Find where the given text appears and provide that cell's center as (x, y) coordinate. 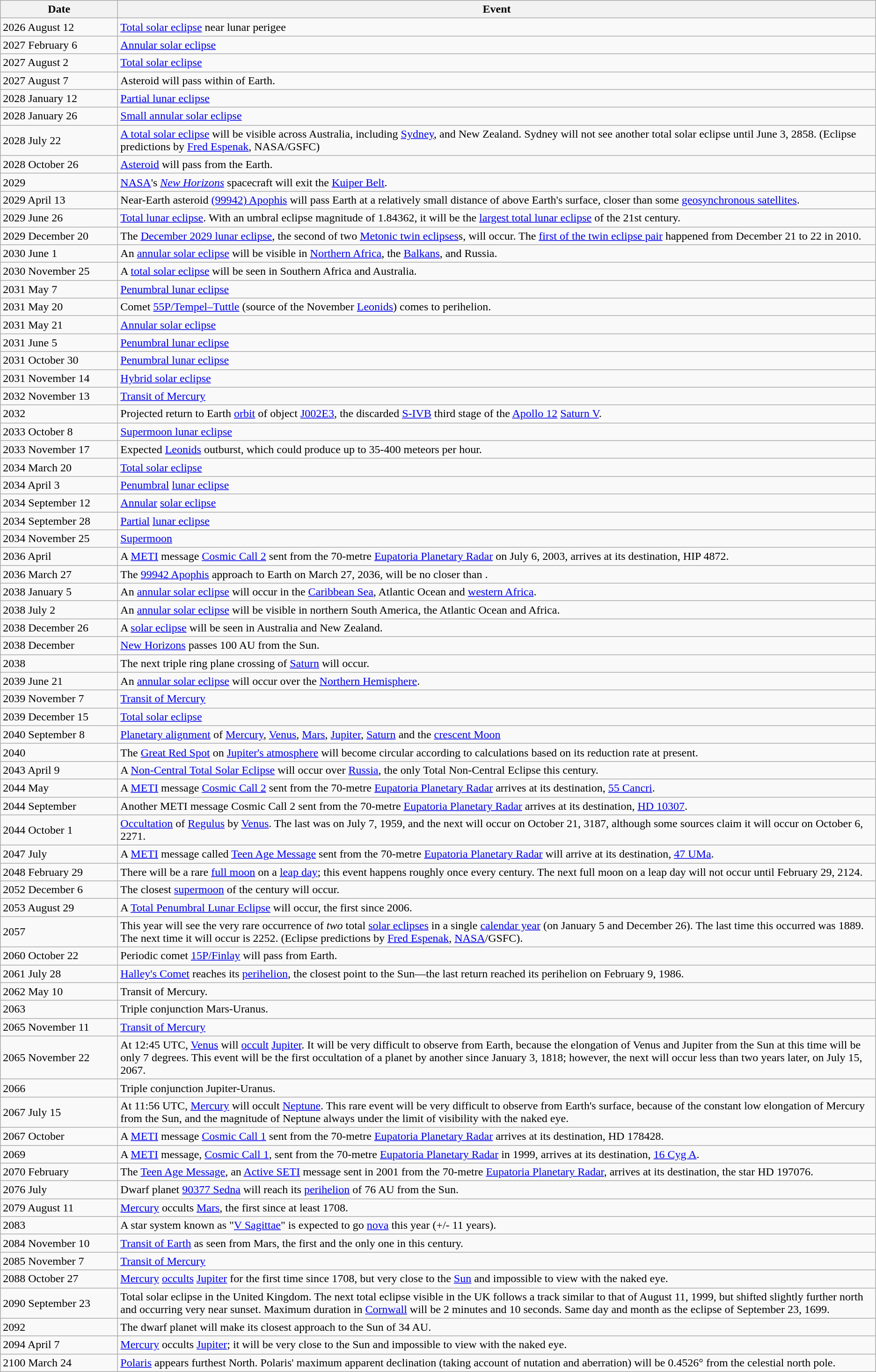
Dwarf planet 90377 Sedna will reach its perihelion of 76 AU from the Sun. (497, 1190)
2029 (59, 182)
2028 January 12 (59, 98)
2029 December 20 (59, 235)
The closest supermoon of the century will occur. (497, 890)
A star system known as "V Sagittae" is expected to go nova this year (+/- 11 years). (497, 1225)
The Great Red Spot on Jupiter's atmosphere will become circular according to calculations based on its reduction rate at present. (497, 752)
The next triple ring plane crossing of Saturn will occur. (497, 663)
2032 (59, 414)
Projected return to Earth orbit of object J002E3, the discarded S-IVB third stage of the Apollo 12 Saturn V. (497, 414)
2063 (59, 1009)
2079 August 11 (59, 1208)
2033 October 8 (59, 432)
The 99942 Apophis approach to Earth on March 27, 2036, will be no closer than . (497, 574)
2038 (59, 663)
Total solar eclipse near lunar perigee (497, 27)
Hybrid solar eclipse (497, 378)
2038 January 5 (59, 592)
A METI message called Teen Age Message sent from the 70-metre Eupatoria Planetary Radar will arrive at its destination, 47 UMa. (497, 854)
Date (59, 9)
Triple conjunction Mars-Uranus. (497, 1009)
Planetary alignment of Mercury, Venus, Mars, Jupiter, Saturn and the crescent Moon (497, 734)
2090 September 23 (59, 1303)
Asteroid will pass from the Earth. (497, 164)
2047 July (59, 854)
A METI message Cosmic Call 2 sent from the 70-metre Eupatoria Planetary Radar arrives at its destination, 55 Cancri. (497, 788)
2094 April 7 (59, 1345)
An annular solar eclipse will occur in the Caribbean Sea, Atlantic Ocean and western Africa. (497, 592)
2036 April (59, 557)
2038 December (59, 646)
2043 April 9 (59, 770)
2062 May 10 (59, 991)
2031 October 30 (59, 360)
Total lunar eclipse. With an umbral eclipse magnitude of 1.84362, it will be the largest total lunar eclipse of the 21st century. (497, 218)
2034 March 20 (59, 467)
2085 November 7 (59, 1261)
A METI message Cosmic Call 2 sent from the 70-metre Eupatoria Planetary Radar on July 6, 2003, arrives at its destination, HIP 4872. (497, 557)
2028 July 22 (59, 140)
Transit of Earth as seen from Mars, the first and the only one in this century. (497, 1243)
Periodic comet 15P/Finlay will pass from Earth. (497, 956)
Mercury occults Jupiter; it will be very close to the Sun and impossible to view with the naked eye. (497, 1345)
A total solar eclipse will be seen in Southern Africa and Australia. (497, 271)
2026 August 12 (59, 27)
2033 November 17 (59, 449)
2048 February 29 (59, 872)
Halley's Comet reaches its perihelion, the closest point to the Sun—the last return reached its perihelion on February 9, 1986. (497, 974)
2057 (59, 932)
2092 (59, 1327)
Event (497, 9)
2065 November 11 (59, 1027)
2044 May (59, 788)
2088 October 27 (59, 1279)
2027 February 6 (59, 45)
2028 January 26 (59, 116)
NASA's New Horizons spacecraft will exit the Kuiper Belt. (497, 182)
2052 December 6 (59, 890)
A solar eclipse will be seen in Australia and New Zealand. (497, 628)
2032 November 13 (59, 396)
2039 December 15 (59, 717)
2034 November 25 (59, 539)
Supermoon lunar eclipse (497, 432)
2031 May 20 (59, 307)
New Horizons passes 100 AU from the Sun. (497, 646)
2044 October 1 (59, 830)
Expected Leonids outburst, which could produce up to 35-400 meteors per hour. (497, 449)
2029 April 13 (59, 200)
2053 August 29 (59, 908)
A Total Penumbral Lunar Eclipse will occur, the first since 2006. (497, 908)
2067 July 15 (59, 1112)
2029 June 26 (59, 218)
An annular solar eclipse will be visible in northern South America, the Atlantic Ocean and Africa. (497, 610)
A METI message Cosmic Call 1 sent from the 70-metre Eupatoria Planetary Radar arrives at its destination, HD 178428. (497, 1136)
2034 September 28 (59, 521)
2100 March 24 (59, 1363)
2031 November 14 (59, 378)
2038 December 26 (59, 628)
2040 September 8 (59, 734)
2083 (59, 1225)
Mercury occults Mars, the first since at least 1708. (497, 1208)
2061 July 28 (59, 974)
An annular solar eclipse will be visible in Northern Africa, the Balkans, and Russia. (497, 254)
2031 May 21 (59, 325)
2076 July (59, 1190)
2038 July 2 (59, 610)
2028 October 26 (59, 164)
2066 (59, 1088)
Small annular solar eclipse (497, 116)
A METI message, Cosmic Call 1, sent from the 70-metre Eupatoria Planetary Radar in 1999, arrives at its destination, 16 Cyg A. (497, 1154)
Asteroid will pass within of Earth. (497, 81)
2084 November 10 (59, 1243)
2031 June 5 (59, 343)
Supermoon (497, 539)
2034 April 3 (59, 485)
Triple conjunction Jupiter-Uranus. (497, 1088)
Comet 55P/Tempel–Tuttle (source of the November Leonids) comes to perihelion. (497, 307)
A Non-Central Total Solar Eclipse will occur over Russia, the only Total Non-Central Eclipse this century. (497, 770)
2065 November 22 (59, 1057)
2027 August 2 (59, 63)
2060 October 22 (59, 956)
2034 September 12 (59, 503)
2030 November 25 (59, 271)
2069 (59, 1154)
2031 May 7 (59, 289)
Transit of Mercury. (497, 991)
Another METI message Cosmic Call 2 sent from the 70-metre Eupatoria Planetary Radar arrives at its destination, HD 10307. (497, 806)
2027 August 7 (59, 81)
The dwarf planet will make its closest approach to the Sun of 34 AU. (497, 1327)
2067 October (59, 1136)
2039 November 7 (59, 699)
2039 June 21 (59, 681)
2030 June 1 (59, 254)
2040 (59, 752)
An annular solar eclipse will occur over the Northern Hemisphere. (497, 681)
2070 February (59, 1172)
2036 March 27 (59, 574)
2044 September (59, 806)
Mercury occults Jupiter for the first time since 1708, but very close to the Sun and impossible to view with the naked eye. (497, 1279)
